Capture the cell that displays the provided text and extract its [x, y] central coordinate. 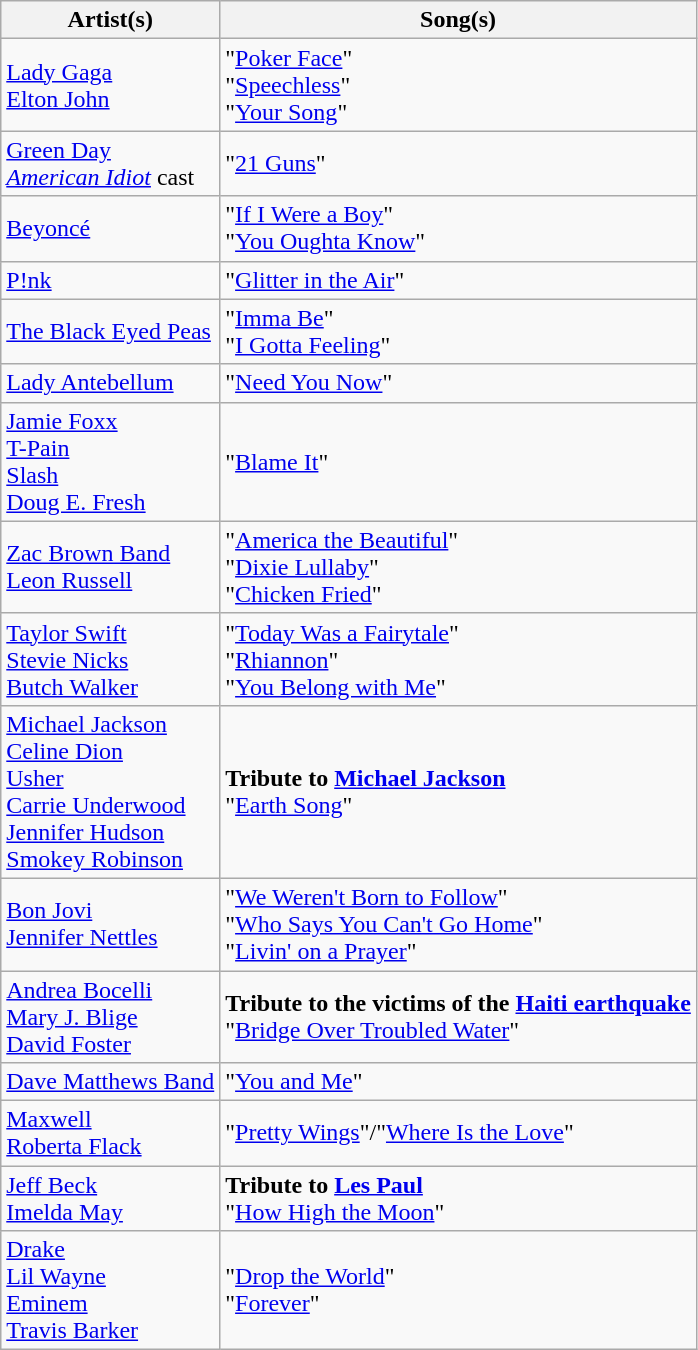
Beyoncé [110, 228]
Michael JacksonCeline DionUsherCarrie UnderwoodJennifer HudsonSmokey Robinson [110, 792]
Tribute to the victims of the Haiti earthquake"Bridge Over Troubled Water" [458, 1016]
"Blame It" [458, 462]
"Need You Now" [458, 383]
"America the Beautiful""Dixie Lullaby""Chicken Fried" [458, 567]
P!nk [110, 280]
DrakeLil WayneEminemTravis Barker [110, 1290]
Tribute to Les Paul"How High the Moon" [458, 1198]
Song(s) [458, 20]
MaxwellRoberta Flack [110, 1134]
Zac Brown BandLeon Russell [110, 567]
"21 Guns" [458, 164]
"We Weren't Born to Follow""Who Says You Can't Go Home""Livin' on a Prayer" [458, 924]
Taylor SwiftStevie NicksButch Walker [110, 659]
"Pretty Wings"/"Where Is the Love" [458, 1134]
Jamie FoxxT-PainSlashDoug E. Fresh [110, 462]
Lady GagaElton John [110, 85]
Jeff BeckImelda May [110, 1198]
"Poker Face""Speechless""Your Song" [458, 85]
"If I Were a Boy""You Oughta Know" [458, 228]
Andrea BocelliMary J. BligeDavid Foster [110, 1016]
Artist(s) [110, 20]
"You and Me" [458, 1082]
"Drop the World""Forever" [458, 1290]
"Today Was a Fairytale""Rhiannon""You Belong with Me" [458, 659]
Bon JoviJennifer Nettles [110, 924]
The Black Eyed Peas [110, 332]
"Glitter in the Air" [458, 280]
Lady Antebellum [110, 383]
Green DayAmerican Idiot cast [110, 164]
"Imma Be""I Gotta Feeling" [458, 332]
Tribute to Michael Jackson"Earth Song" [458, 792]
Dave Matthews Band [110, 1082]
